Output the (x, y) coordinate of the center of the cell containing the given text.  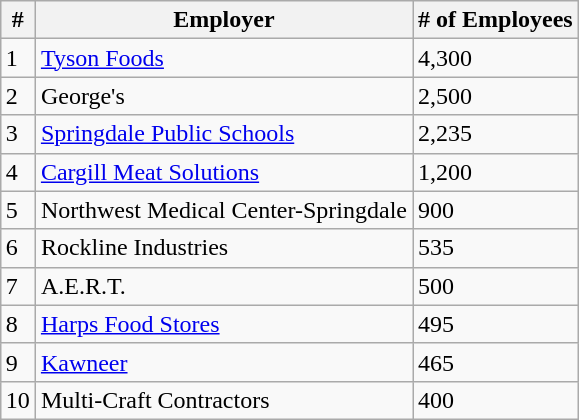
2,235 (496, 134)
2 (18, 96)
400 (496, 400)
Springdale Public Schools (224, 134)
1 (18, 58)
Employer (224, 20)
10 (18, 400)
535 (496, 248)
1,200 (496, 172)
A.E.R.T. (224, 286)
9 (18, 362)
5 (18, 210)
Harps Food Stores (224, 324)
Multi-Craft Contractors (224, 400)
Rockline Industries (224, 248)
7 (18, 286)
# of Employees (496, 20)
# (18, 20)
4,300 (496, 58)
George's (224, 96)
4 (18, 172)
500 (496, 286)
495 (496, 324)
Kawneer (224, 362)
Northwest Medical Center-Springdale (224, 210)
Tyson Foods (224, 58)
6 (18, 248)
465 (496, 362)
Cargill Meat Solutions (224, 172)
900 (496, 210)
3 (18, 134)
8 (18, 324)
2,500 (496, 96)
